From the cell containing the given text, extract its center point as [X, Y] coordinate. 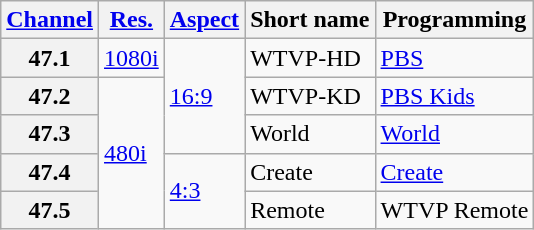
16:9 [204, 96]
480i [132, 153]
Channel [50, 20]
PBS Kids [454, 96]
4:3 [204, 191]
47.3 [50, 134]
Remote [310, 210]
WTVP Remote [454, 210]
47.1 [50, 58]
1080i [132, 58]
47.4 [50, 172]
Short name [310, 20]
Res. [132, 20]
WTVP-KD [310, 96]
47.5 [50, 210]
WTVP-HD [310, 58]
47.2 [50, 96]
Aspect [204, 20]
Programming [454, 20]
PBS [454, 58]
